Identify which cell holds the provided text, then report its [X, Y] central coordinate. 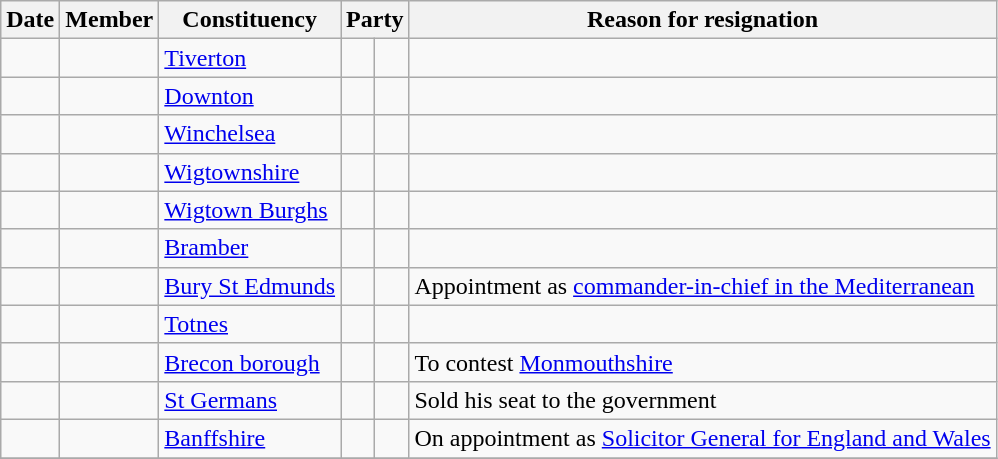
Constituency [250, 20]
Date [30, 20]
Bury St Edmunds [250, 286]
Tiverton [250, 58]
St Germans [250, 400]
To contest Monmouthshire [702, 362]
Banffshire [250, 438]
Bramber [250, 248]
Totnes [250, 324]
On appointment as Solicitor General for England and Wales [702, 438]
Wigtown Burghs [250, 210]
Appointment as commander-in-chief in the Mediterranean [702, 286]
Reason for resignation [702, 20]
Winchelsea [250, 134]
Sold his seat to the government [702, 400]
Member [110, 20]
Wigtownshire [250, 172]
Brecon borough [250, 362]
Party [375, 20]
Downton [250, 96]
